Identify which cell holds the provided text, then report its (x, y) central coordinate. 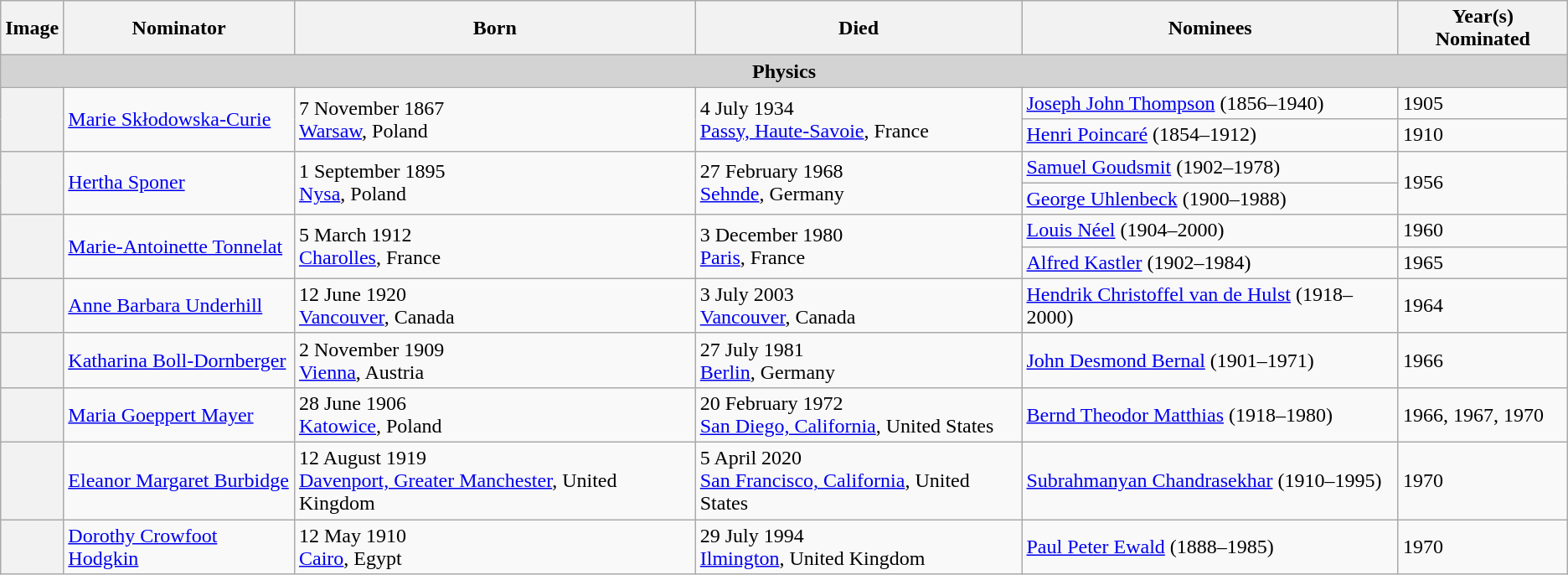
1966, 1967, 1970 (1483, 414)
12 August 1919 Davenport, Greater Manchester, United Kingdom (494, 480)
Nominator (179, 28)
Born (494, 28)
Alfred Kastler (1902–1984) (1210, 262)
29 July 1994 Ilmington, United Kingdom (859, 547)
1905 (1483, 103)
5 April 2020 San Francisco, California, United States (859, 480)
Joseph John Thompson (1856–1940) (1210, 103)
27 February 1968 Sehnde, Germany (859, 183)
12 June 1920 Vancouver, Canada (494, 305)
Hertha Sponer (179, 183)
3 December 1980 Paris, France (859, 246)
Marie Skłodowska-Curie (179, 119)
20 February 1972 San Diego, California, United States (859, 414)
2 November 1909 Vienna, Austria (494, 360)
3 July 2003 Vancouver, Canada (859, 305)
John Desmond Bernal (1901–1971) (1210, 360)
1964 (1483, 305)
Katharina Boll-Dornberger (179, 360)
George Uhlenbeck (1900–1988) (1210, 199)
Maria Goeppert Mayer (179, 414)
1 September 1895 Nysa, Poland (494, 183)
5 March 1912 Charolles, France (494, 246)
Physics (784, 71)
4 July 1934 Passy, Haute-Savoie, France (859, 119)
Bernd Theodor Matthias (1918–1980) (1210, 414)
Louis Néel (1904–2000) (1210, 231)
Hendrik Christoffel van de Hulst (1918–2000) (1210, 305)
Died (859, 28)
12 May 1910 Cairo, Egypt (494, 547)
1956 (1483, 183)
Henri Poincaré (1854–1912) (1210, 135)
Paul Peter Ewald (1888–1985) (1210, 547)
1966 (1483, 360)
Image (32, 28)
Subrahmanyan Chandrasekhar (1910–1995) (1210, 480)
27 July 1981 Berlin, Germany (859, 360)
Year(s) Nominated (1483, 28)
28 June 1906 Katowice, Poland (494, 414)
Nominees (1210, 28)
7 November 1867 Warsaw, Poland (494, 119)
Samuel Goudsmit (1902–1978) (1210, 167)
Anne Barbara Underhill (179, 305)
Eleanor Margaret Burbidge (179, 480)
1910 (1483, 135)
Dorothy Crowfoot Hodgkin (179, 547)
Marie-Antoinette Tonnelat (179, 246)
1960 (1483, 231)
1965 (1483, 262)
